Locate the cell with the specified text and output its [x, y] center coordinate. 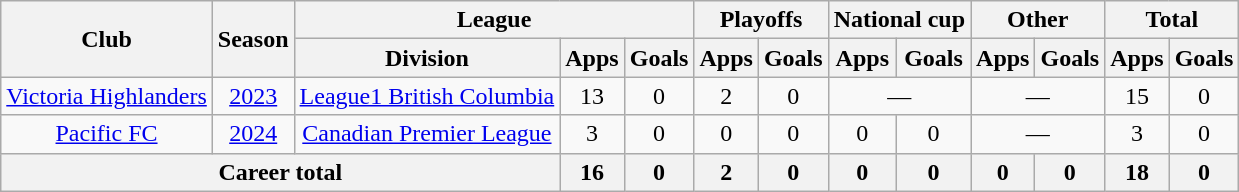
16 [592, 172]
Victoria Highlanders [107, 96]
18 [1137, 172]
Career total [280, 172]
Canadian Premier League [427, 134]
National cup [899, 20]
League [494, 20]
Pacific FC [107, 134]
Other [1038, 20]
2023 [253, 96]
Total [1172, 20]
2024 [253, 134]
League1 British Columbia [427, 96]
13 [592, 96]
15 [1137, 96]
Division [427, 58]
Season [253, 39]
Club [107, 39]
Playoffs [761, 20]
